Locate the cell with the specified text and output its (x, y) center coordinate. 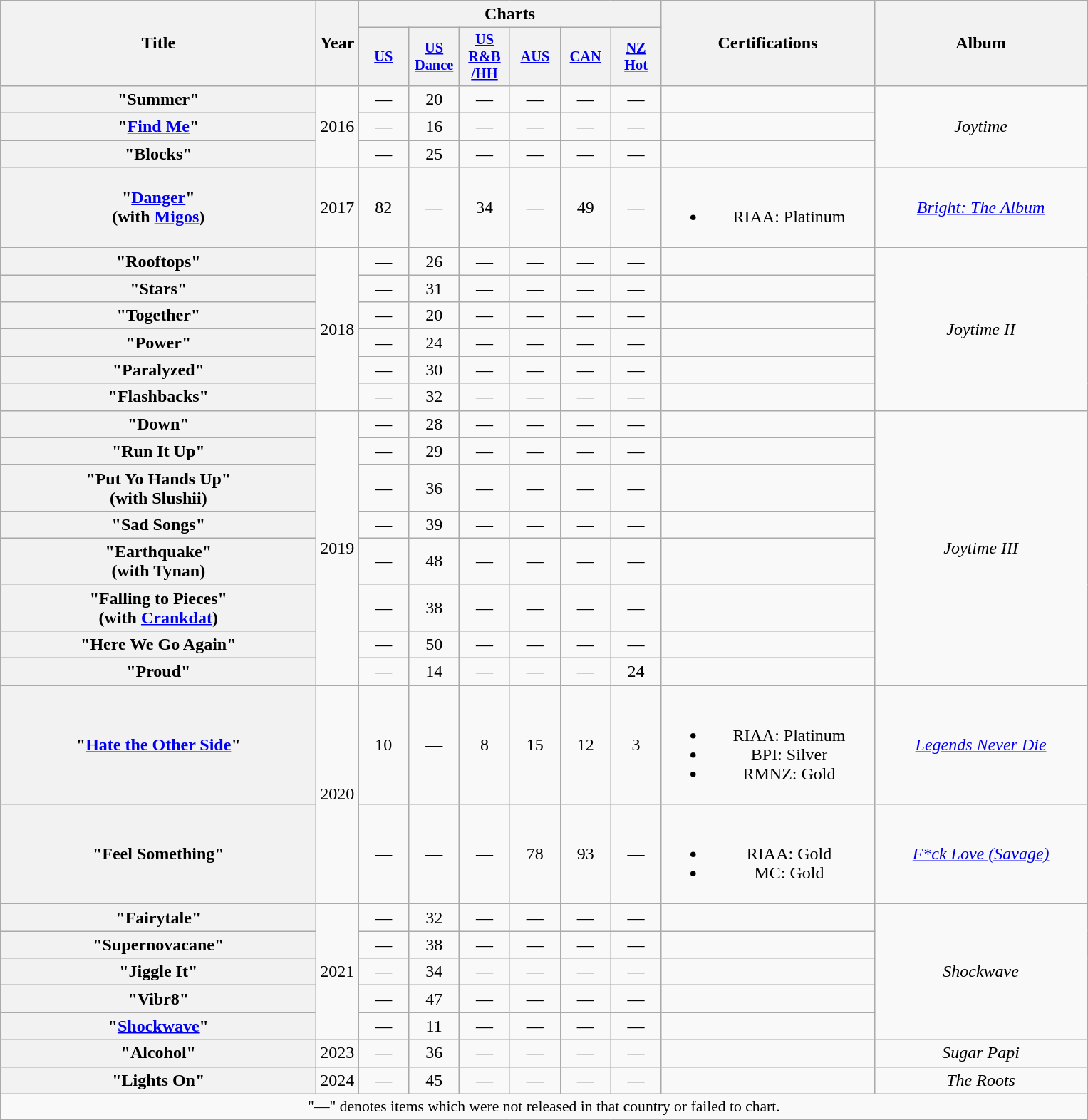
2023 (338, 1053)
Legends Never Die (980, 745)
"Danger"(with Migos) (158, 208)
2019 (338, 548)
"Hate the Other Side" (158, 745)
"Down" (158, 424)
"Sad Songs" (158, 524)
"Fairytale" (158, 918)
"—" denotes items which were not released in that country or failed to chart. (544, 1106)
"Run It Up" (158, 451)
Title (158, 43)
Shockwave (980, 972)
The Roots (980, 1080)
"Blocks" (158, 154)
"Together" (158, 316)
12 (586, 745)
"Vibr8" (158, 999)
50 (435, 644)
Year (338, 43)
26 (435, 261)
F*ck Love (Savage) (980, 854)
RIAA: PlatinumBPI: SilverRMNZ: Gold (768, 745)
29 (435, 451)
10 (383, 745)
"Power" (158, 343)
2020 (338, 795)
"Jiggle It" (158, 972)
2017 (338, 208)
14 (435, 672)
Joytime III (980, 548)
"Rooftops" (158, 261)
8 (485, 745)
78 (534, 854)
Joytime (980, 126)
30 (435, 370)
15 (534, 745)
"Falling to Pieces"(with Crankdat) (158, 607)
Bright: The Album (980, 208)
3 (636, 745)
2024 (338, 1080)
Certifications (768, 43)
NZHot (636, 57)
Album (980, 43)
CAN (586, 57)
49 (586, 208)
48 (435, 561)
45 (435, 1080)
31 (435, 289)
US (383, 57)
"Here We Go Again" (158, 644)
"Find Me" (158, 127)
US Dance (435, 57)
"Shockwave" (158, 1026)
"Supernovacane" (158, 945)
"Paralyzed" (158, 370)
11 (435, 1026)
"Proud" (158, 672)
Sugar Papi (980, 1053)
RIAA: Platinum (768, 208)
Charts (510, 14)
US R&B/HH (485, 57)
82 (383, 208)
2021 (338, 972)
"Flashbacks" (158, 397)
"Lights On" (158, 1080)
16 (435, 127)
28 (435, 424)
"Feel Something" (158, 854)
RIAA: GoldMC: Gold (768, 854)
47 (435, 999)
AUS (534, 57)
"Alcohol" (158, 1053)
"Earthquake"(with Tynan) (158, 561)
2018 (338, 329)
25 (435, 154)
"Stars" (158, 289)
"Put Yo Hands Up"(with Slushii) (158, 487)
93 (586, 854)
2016 (338, 126)
Joytime II (980, 329)
"Summer" (158, 99)
39 (435, 524)
